Provide the (X, Y) coordinate of the cell's center where the given text is located.  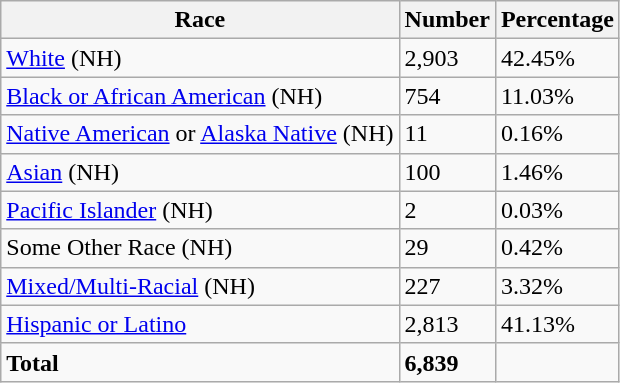
Asian (NH) (200, 172)
754 (447, 96)
Mixed/Multi-Racial (NH) (200, 286)
Pacific Islander (NH) (200, 210)
1.46% (557, 172)
100 (447, 172)
0.16% (557, 134)
Hispanic or Latino (200, 324)
Number (447, 20)
Some Other Race (NH) (200, 248)
2 (447, 210)
11 (447, 134)
227 (447, 286)
Total (200, 362)
Percentage (557, 20)
White (NH) (200, 58)
41.13% (557, 324)
42.45% (557, 58)
Black or African American (NH) (200, 96)
29 (447, 248)
2,903 (447, 58)
Native American or Alaska Native (NH) (200, 134)
Race (200, 20)
0.42% (557, 248)
3.32% (557, 286)
0.03% (557, 210)
11.03% (557, 96)
6,839 (447, 362)
2,813 (447, 324)
